Provide the [x, y] coordinate of the cell's center where the given text is located.  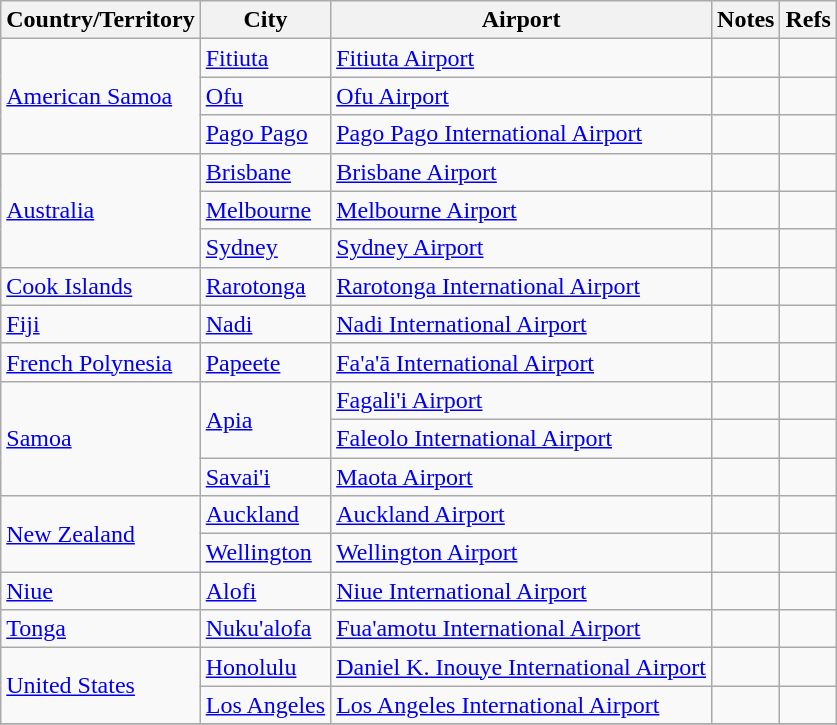
Pago Pago International Airport [522, 134]
Savai'i [265, 477]
Brisbane Airport [522, 172]
Faleolo International Airport [522, 438]
Tonga [100, 629]
Sydney [265, 248]
Samoa [100, 438]
Australia [100, 210]
Auckland [265, 515]
Melbourne Airport [522, 210]
Brisbane [265, 172]
Fitiuta Airport [522, 58]
Fiji [100, 324]
New Zealand [100, 534]
United States [100, 686]
Los Angeles International Airport [522, 705]
Nadi [265, 324]
Nuku'alofa [265, 629]
Notes [746, 20]
American Samoa [100, 96]
Honolulu [265, 667]
City [265, 20]
Fa'a'ā International Airport [522, 362]
Fagali'i Airport [522, 400]
Airport [522, 20]
Rarotonga [265, 286]
Ofu Airport [522, 96]
Fitiuta [265, 58]
Auckland Airport [522, 515]
Apia [265, 419]
Daniel K. Inouye International Airport [522, 667]
Refs [808, 20]
Ofu [265, 96]
Sydney Airport [522, 248]
Papeete [265, 362]
Niue [100, 591]
Wellington Airport [522, 553]
Alofi [265, 591]
Fua'amotu International Airport [522, 629]
Wellington [265, 553]
Niue International Airport [522, 591]
Cook Islands [100, 286]
Rarotonga International Airport [522, 286]
Pago Pago [265, 134]
Melbourne [265, 210]
Los Angeles [265, 705]
Country/Territory [100, 20]
French Polynesia [100, 362]
Maota Airport [522, 477]
Nadi International Airport [522, 324]
